Provide the (x, y) coordinate of the cell's center where the given text is located.  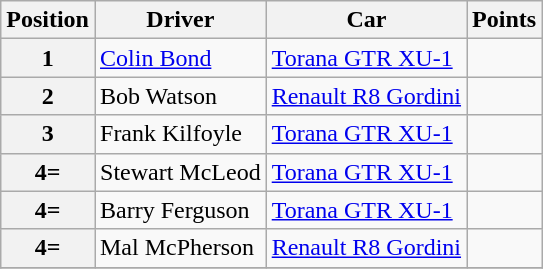
Position (48, 20)
Car (366, 20)
1 (48, 58)
Stewart McLeod (180, 172)
Points (504, 20)
Colin Bond (180, 58)
3 (48, 134)
Frank Kilfoyle (180, 134)
Barry Ferguson (180, 210)
Mal McPherson (180, 248)
Bob Watson (180, 96)
2 (48, 96)
Driver (180, 20)
